Identify which cell holds the provided text, then report its [x, y] central coordinate. 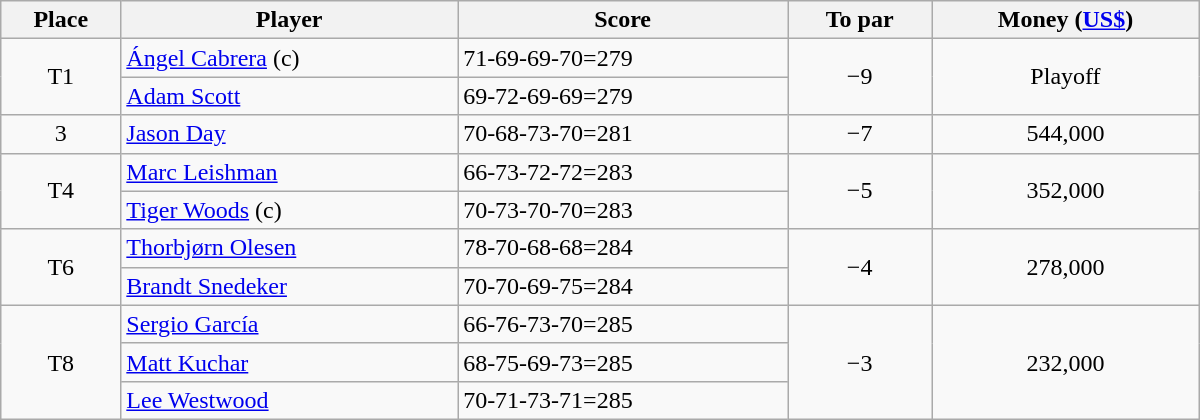
Marc Leishman [290, 172]
70-71-73-71=285 [623, 400]
Jason Day [290, 134]
T6 [61, 267]
68-75-69-73=285 [623, 362]
Ángel Cabrera (c) [290, 58]
Brandt Snedeker [290, 286]
66-73-72-72=283 [623, 172]
Money (US$) [1066, 20]
66-76-73-70=285 [623, 324]
T8 [61, 362]
To par [860, 20]
Tiger Woods (c) [290, 210]
352,000 [1066, 191]
71-69-69-70=279 [623, 58]
−7 [860, 134]
−3 [860, 362]
Lee Westwood [290, 400]
T4 [61, 191]
Player [290, 20]
Playoff [1066, 77]
3 [61, 134]
T1 [61, 77]
69-72-69-69=279 [623, 96]
544,000 [1066, 134]
Score [623, 20]
−4 [860, 267]
232,000 [1066, 362]
Sergio García [290, 324]
Matt Kuchar [290, 362]
Thorbjørn Olesen [290, 248]
Adam Scott [290, 96]
−9 [860, 77]
70-70-69-75=284 [623, 286]
278,000 [1066, 267]
78-70-68-68=284 [623, 248]
70-68-73-70=281 [623, 134]
70-73-70-70=283 [623, 210]
−5 [860, 191]
Place [61, 20]
